Capture the cell that displays the provided text and extract its (x, y) central coordinate. 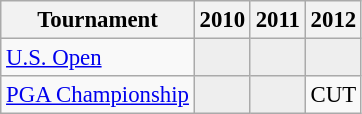
U.S. Open (98, 58)
PGA Championship (98, 95)
2012 (333, 20)
Tournament (98, 20)
CUT (333, 95)
2010 (222, 20)
2011 (278, 20)
